For the text-containing cell, return its midpoint in [x, y] coordinate format. 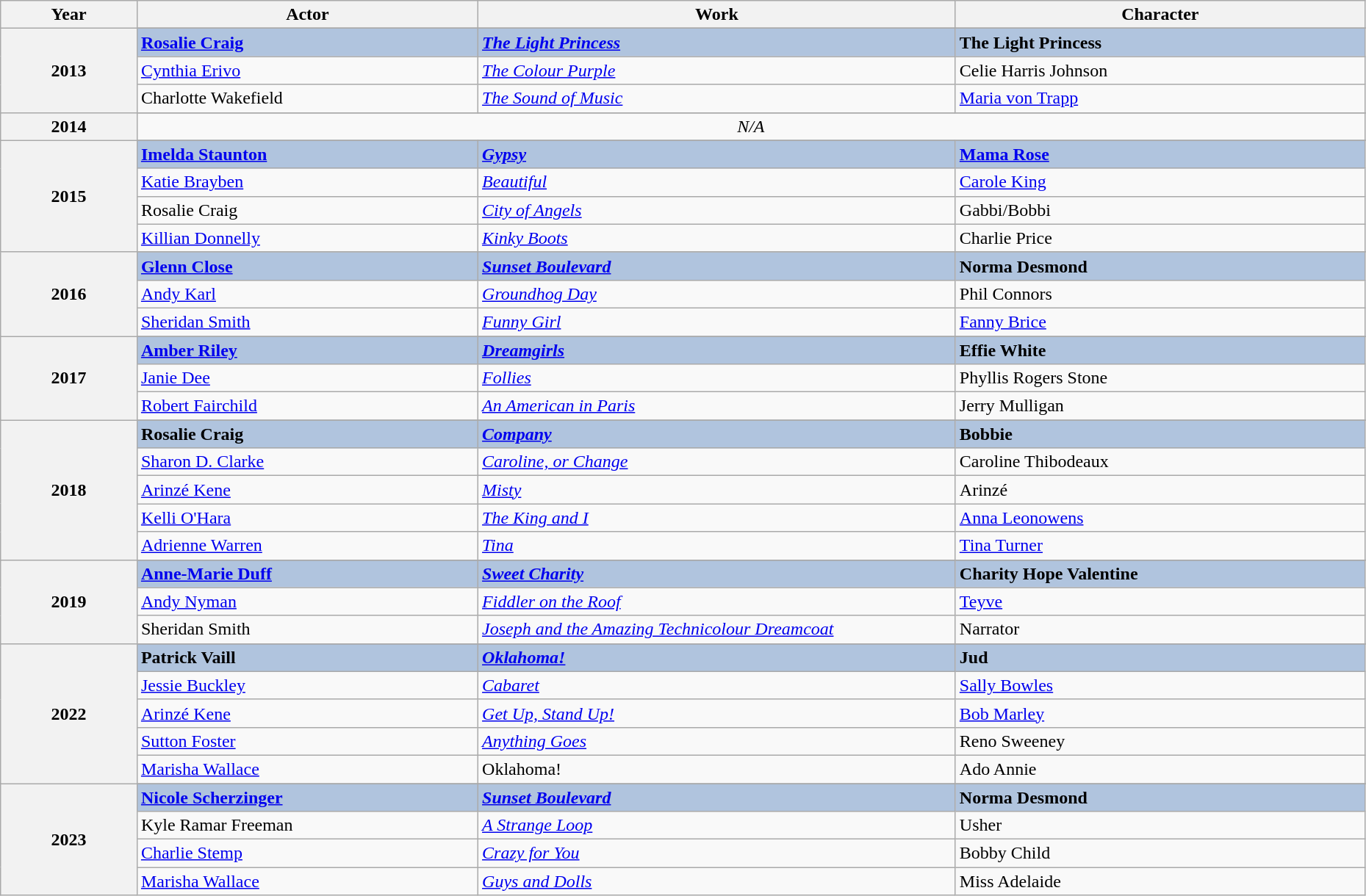
The Colour Purple [717, 71]
Usher [1160, 825]
Kelli O'Hara [307, 518]
Maria von Trapp [1160, 98]
2016 [69, 294]
Cabaret [717, 685]
Kinky Boots [717, 238]
A Strange Loop [717, 825]
Andy Nyman [307, 601]
Adrienne Warren [307, 546]
Carole King [1160, 182]
Tina Turner [1160, 546]
Charlie Price [1160, 238]
Joseph and the Amazing Technicolour Dreamcoat [717, 629]
Miss Adelaide [1160, 881]
Nicole Scherzinger [307, 797]
Crazy for You [717, 853]
Andy Karl [307, 294]
Actor [307, 15]
Ado Annie [1160, 769]
Funny Girl [717, 322]
N/A [751, 126]
Anne-Marie Duff [307, 574]
Arinzé [1160, 490]
Dreamgirls [717, 350]
Beautiful [717, 182]
Fiddler on the Roof [717, 601]
Glenn Close [307, 266]
2019 [69, 601]
Mama Rose [1160, 154]
Company [717, 434]
Phil Connors [1160, 294]
Sally Bowles [1160, 685]
Sutton Foster [307, 741]
Charity Hope Valentine [1160, 574]
Bobby Child [1160, 853]
Year [69, 15]
Sweet Charity [717, 574]
Amber Riley [307, 350]
Caroline Thibodeaux [1160, 462]
Charlotte Wakefield [307, 98]
Cynthia Erivo [307, 71]
Kyle Ramar Freeman [307, 825]
Bob Marley [1160, 713]
2015 [69, 196]
2017 [69, 378]
Narrator [1160, 629]
Janie Dee [307, 378]
Anything Goes [717, 741]
Jud [1160, 657]
Imelda Staunton [307, 154]
Character [1160, 15]
The Sound of Music [717, 98]
Teyve [1160, 601]
Follies [717, 378]
Sharon D. Clarke [307, 462]
Katie Brayben [307, 182]
Guys and Dolls [717, 881]
Reno Sweeney [1160, 741]
The King and I [717, 518]
2018 [69, 490]
Effie White [1160, 350]
City of Angels [717, 210]
2013 [69, 71]
Jessie Buckley [307, 685]
Work [717, 15]
Killian Donnelly [307, 238]
Tina [717, 546]
2014 [69, 126]
Phyllis Rogers Stone [1160, 378]
Anna Leonowens [1160, 518]
Charlie Stemp [307, 853]
Gypsy [717, 154]
Gabbi/Bobbi [1160, 210]
2023 [69, 839]
Groundhog Day [717, 294]
Get Up, Stand Up! [717, 713]
Misty [717, 490]
Celie Harris Johnson [1160, 71]
2022 [69, 713]
Fanny Brice [1160, 322]
Patrick Vaill [307, 657]
Bobbie [1160, 434]
An American in Paris [717, 406]
Caroline, or Change [717, 462]
Jerry Mulligan [1160, 406]
Robert Fairchild [307, 406]
